Detect which cell encompasses the target text, then output its (X, Y) center coordinate. 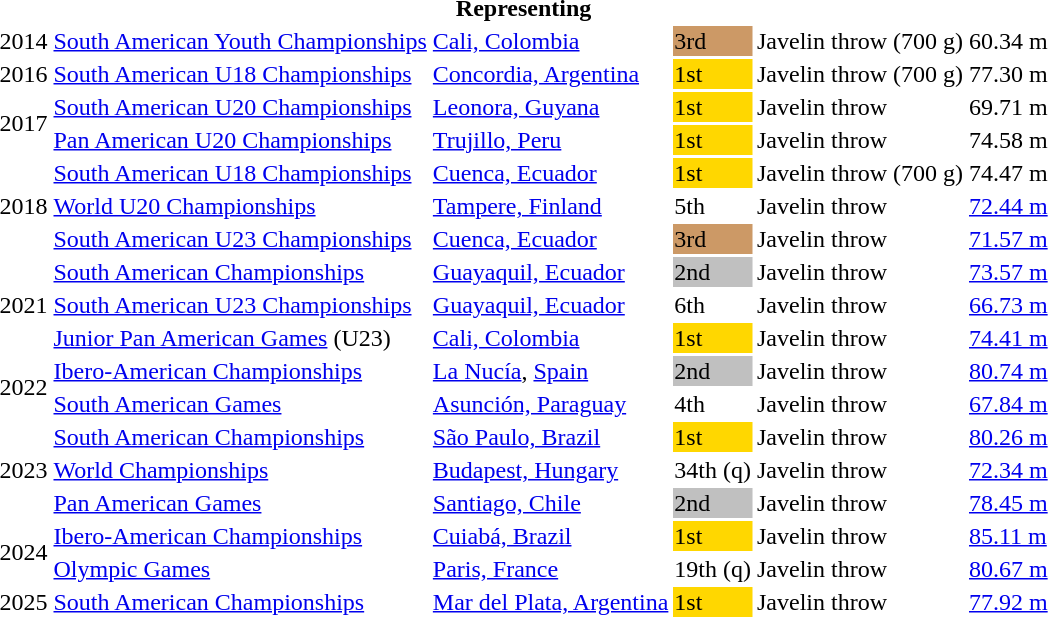
5th (713, 206)
Junior Pan American Games (U23) (240, 338)
Budapest, Hungary (550, 470)
Trujillo, Peru (550, 140)
Paris, France (550, 569)
La Nucía, Spain (550, 371)
Asunción, Paraguay (550, 404)
Mar del Plata, Argentina (550, 602)
Olympic Games (240, 569)
South American Games (240, 404)
4th (713, 404)
Leonora, Guyana (550, 107)
Santiago, Chile (550, 503)
Concordia, Argentina (550, 74)
34th (q) (713, 470)
South American U20 Championships (240, 107)
19th (q) (713, 569)
World U20 Championships (240, 206)
6th (713, 305)
Pan American Games (240, 503)
World Championships (240, 470)
South American Youth Championships (240, 41)
Cuiabá, Brazil (550, 536)
Pan American U20 Championships (240, 140)
São Paulo, Brazil (550, 437)
Tampere, Finland (550, 206)
